Return the (x, y) coordinate for the center point of the cell that contains the specified text.  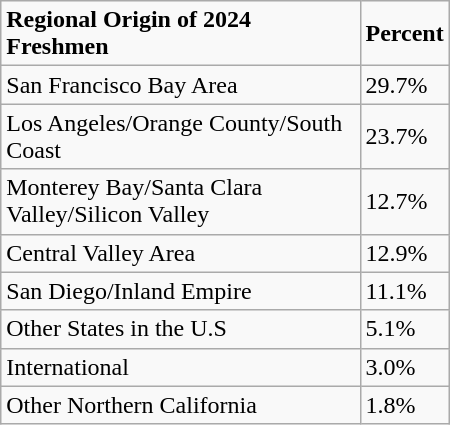
International (180, 367)
12.9% (404, 253)
Monterey Bay/Santa Clara Valley/Silicon Valley (180, 202)
23.7% (404, 136)
San Francisco Bay Area (180, 85)
5.1% (404, 329)
Percent (404, 34)
Regional Origin of 2024 Freshmen (180, 34)
11.1% (404, 291)
29.7% (404, 85)
12.7% (404, 202)
San Diego/Inland Empire (180, 291)
Other Northern California (180, 405)
1.8% (404, 405)
Los Angeles/Orange County/South Coast (180, 136)
3.0% (404, 367)
Other States in the U.S (180, 329)
Central Valley Area (180, 253)
